Find where the given text appears and provide that cell's center as (x, y) coordinate. 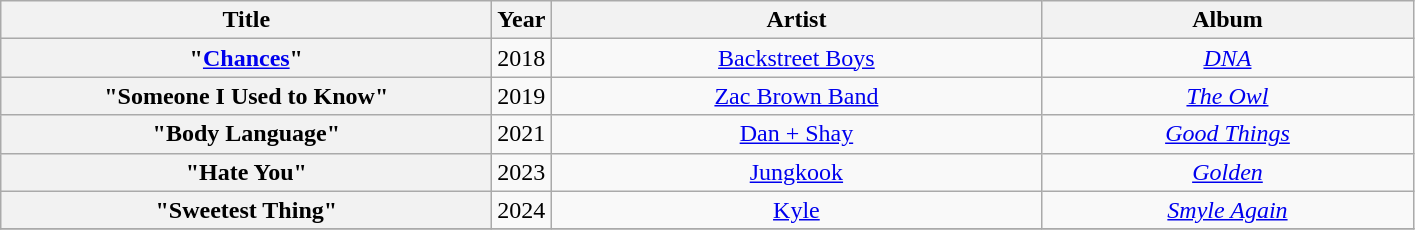
Jungkook (796, 172)
2023 (522, 172)
Title (246, 20)
Zac Brown Band (796, 96)
Year (522, 20)
Kyle (796, 210)
Backstreet Boys (796, 58)
Dan + Shay (796, 134)
Golden (1228, 172)
2021 (522, 134)
Smyle Again (1228, 210)
The Owl (1228, 96)
DNA (1228, 58)
"Body Language" (246, 134)
"Hate You" (246, 172)
Good Things (1228, 134)
Album (1228, 20)
2024 (522, 210)
Artist (796, 20)
2019 (522, 96)
"Someone I Used to Know" (246, 96)
"Sweetest Thing" (246, 210)
"Chances" (246, 58)
2018 (522, 58)
